Find where the given text appears and provide that cell's center as [X, Y] coordinate. 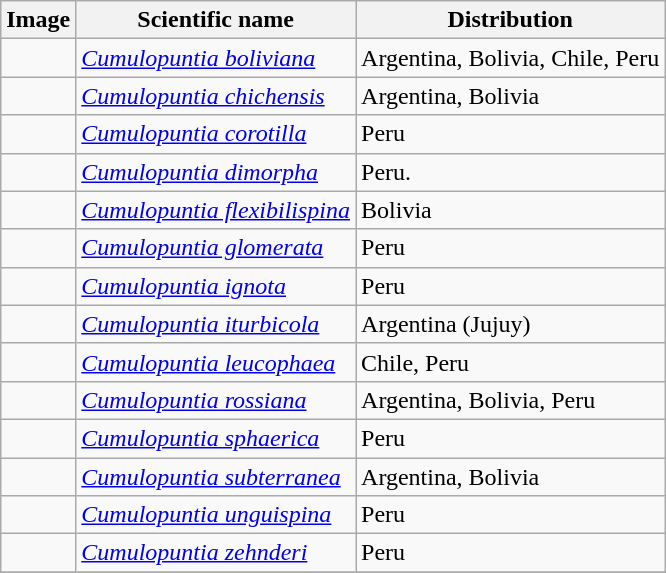
Cumulopuntia chichensis [216, 96]
Bolivia [510, 210]
Cumulopuntia leucophaea [216, 362]
Cumulopuntia glomerata [216, 248]
Argentina, Bolivia, Chile, Peru [510, 58]
Chile, Peru [510, 362]
Cumulopuntia ignota [216, 286]
Image [38, 20]
Peru. [510, 172]
Cumulopuntia zehnderi [216, 553]
Argentina, Bolivia, Peru [510, 400]
Argentina (Jujuy) [510, 324]
Cumulopuntia flexibilispina [216, 210]
Cumulopuntia rossiana [216, 400]
Cumulopuntia iturbicola [216, 324]
Scientific name [216, 20]
Cumulopuntia corotilla [216, 134]
Cumulopuntia unguispina [216, 515]
Cumulopuntia dimorpha [216, 172]
Cumulopuntia subterranea [216, 477]
Cumulopuntia sphaerica [216, 438]
Cumulopuntia boliviana [216, 58]
Distribution [510, 20]
